Pinpoint the cell where the given text exists, returning its (x, y) midpoint coordinate. 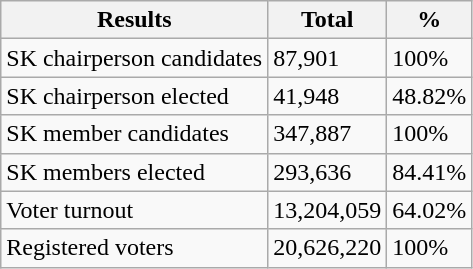
Total (328, 20)
347,887 (328, 134)
SK members elected (134, 172)
Voter turnout (134, 210)
SK member candidates (134, 134)
% (430, 20)
13,204,059 (328, 210)
Registered voters (134, 248)
64.02% (430, 210)
87,901 (328, 58)
SK chairperson elected (134, 96)
Results (134, 20)
41,948 (328, 96)
84.41% (430, 172)
20,626,220 (328, 248)
48.82% (430, 96)
SK chairperson candidates (134, 58)
293,636 (328, 172)
